Detect which cell encompasses the target text, then output its [x, y] center coordinate. 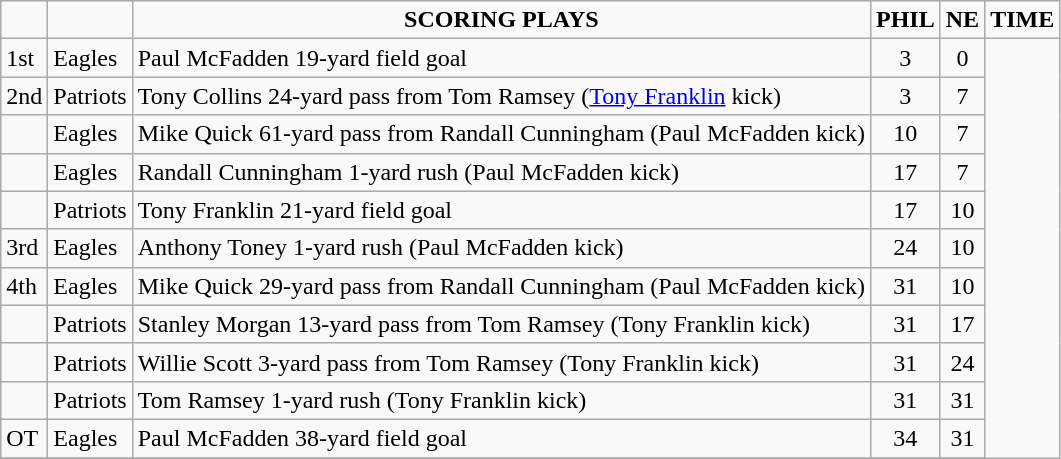
OT [24, 438]
Tom Ramsey 1-yard rush (Tony Franklin kick) [501, 400]
Stanley Morgan 13-yard pass from Tom Ramsey (Tony Franklin kick) [501, 324]
NE [962, 20]
0 [962, 58]
Mike Quick 61-yard pass from Randall Cunningham (Paul McFadden kick) [501, 134]
4th [24, 286]
3rd [24, 248]
Paul McFadden 38-yard field goal [501, 438]
Mike Quick 29-yard pass from Randall Cunningham (Paul McFadden kick) [501, 286]
Paul McFadden 19-yard field goal [501, 58]
1st [24, 58]
TIME [1022, 20]
2nd [24, 96]
Tony Collins 24-yard pass from Tom Ramsey (Tony Franklin kick) [501, 96]
PHIL [905, 20]
Anthony Toney 1-yard rush (Paul McFadden kick) [501, 248]
SCORING PLAYS [501, 20]
Willie Scott 3-yard pass from Tom Ramsey (Tony Franklin kick) [501, 362]
34 [905, 438]
Randall Cunningham 1-yard rush (Paul McFadden kick) [501, 172]
Tony Franklin 21-yard field goal [501, 210]
